Provide the [X, Y] coordinate of the cell's center where the given text is located.  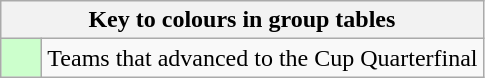
Key to colours in group tables [242, 20]
Teams that advanced to the Cup Quarterfinal [262, 58]
